Extract the [X, Y] coordinate from the center of the cell holding the provided text.  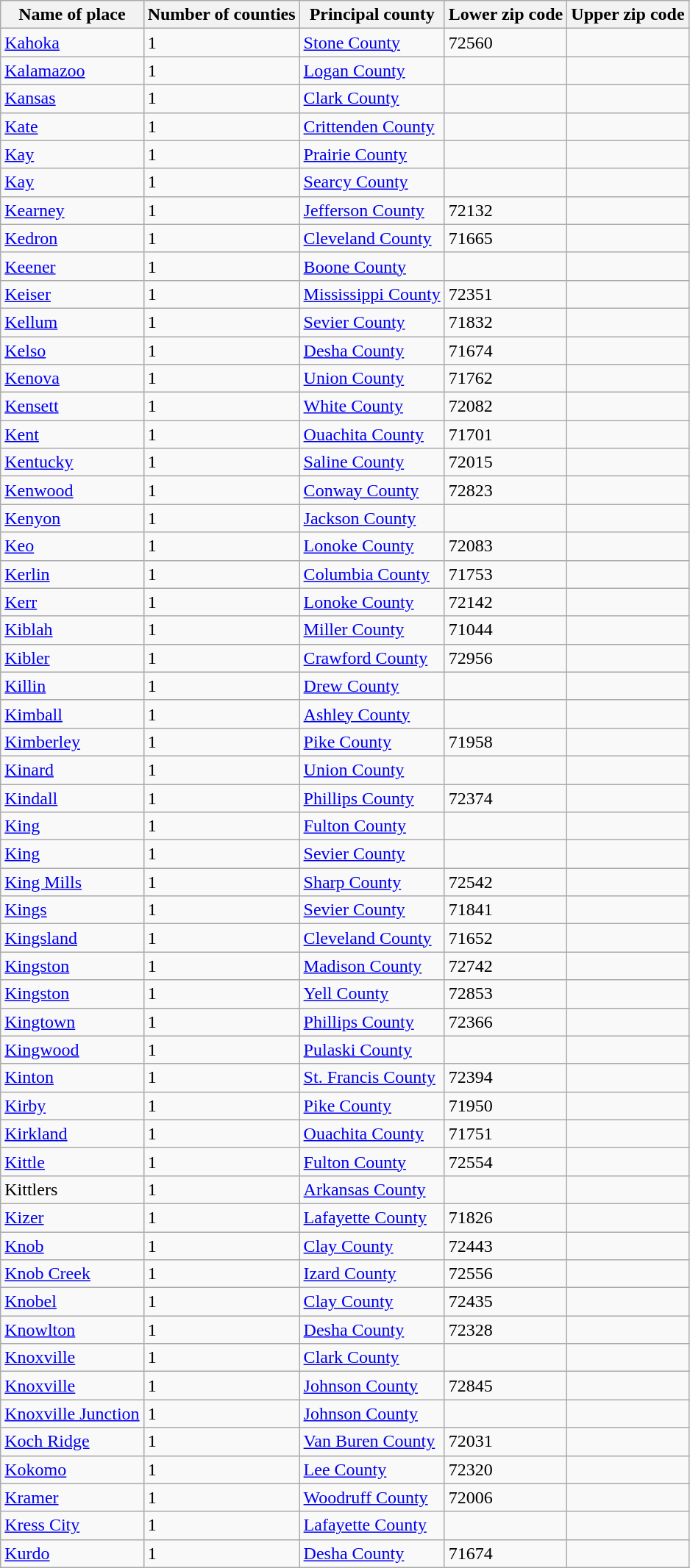
Knob [72, 1246]
Kerlin [72, 574]
Kerr [72, 602]
72015 [506, 462]
Killin [72, 686]
71762 [506, 379]
72083 [506, 546]
Kingwood [72, 1050]
Kings [72, 910]
Izard County [372, 1274]
Kurdo [72, 1553]
Saline County [372, 462]
Knoxville Junction [72, 1414]
72328 [506, 1330]
71751 [506, 1134]
Kirby [72, 1106]
71044 [506, 630]
Name of place [72, 15]
Jackson County [372, 518]
Lower zip code [506, 15]
71753 [506, 574]
Kirkland [72, 1134]
72132 [506, 210]
Crittenden County [372, 126]
Knob Creek [72, 1274]
Columbia County [372, 574]
Keo [72, 546]
Koch Ridge [72, 1442]
Woodruff County [372, 1497]
72366 [506, 1022]
Sharp County [372, 882]
Kenwood [72, 490]
Kensett [72, 407]
71950 [506, 1106]
Kimberley [72, 742]
Kinton [72, 1078]
Logan County [372, 71]
Mississippi County [372, 294]
Kingsland [72, 938]
Ashley County [372, 714]
72956 [506, 658]
Arkansas County [372, 1189]
Crawford County [372, 658]
Kate [72, 126]
Madison County [372, 966]
Jefferson County [372, 210]
Kedron [72, 238]
Drew County [372, 686]
72556 [506, 1274]
Kenyon [72, 518]
71832 [506, 322]
Kramer [72, 1497]
Prairie County [372, 154]
Lee County [372, 1469]
Kittlers [72, 1189]
Van Buren County [372, 1442]
Kalamazoo [72, 71]
Kingtown [72, 1022]
72742 [506, 966]
72845 [506, 1386]
Kellum [72, 322]
Kittle [72, 1161]
72542 [506, 882]
Kokomo [72, 1469]
71958 [506, 742]
Kelso [72, 351]
Keiser [72, 294]
72560 [506, 43]
71665 [506, 238]
Kizer [72, 1217]
71701 [506, 434]
71652 [506, 938]
Keener [72, 266]
Kentucky [72, 462]
71841 [506, 910]
Number of counties [221, 15]
72320 [506, 1469]
Knobel [72, 1302]
72142 [506, 602]
72853 [506, 994]
Kearney [72, 210]
Upper zip code [628, 15]
St. Francis County [372, 1078]
72006 [506, 1497]
Principal county [372, 15]
King Mills [72, 882]
72082 [506, 407]
71826 [506, 1217]
Kimball [72, 714]
72031 [506, 1442]
White County [372, 407]
Conway County [372, 490]
Searcy County [372, 182]
Kent [72, 434]
72823 [506, 490]
Kansas [72, 99]
Kibler [72, 658]
Kiblah [72, 630]
72394 [506, 1078]
72554 [506, 1161]
Stone County [372, 43]
72435 [506, 1302]
Pulaski County [372, 1050]
Kinard [72, 770]
Kindall [72, 798]
Kahoka [72, 43]
Miller County [372, 630]
Kress City [72, 1525]
72374 [506, 798]
72351 [506, 294]
Kenova [72, 379]
Knowlton [72, 1330]
Yell County [372, 994]
Boone County [372, 266]
72443 [506, 1246]
